Identify which cell holds the provided text, then report its (X, Y) central coordinate. 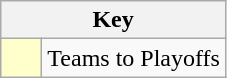
Teams to Playoffs (134, 58)
Key (114, 20)
